Return the (x, y) coordinate for the center point of the cell that contains the specified text.  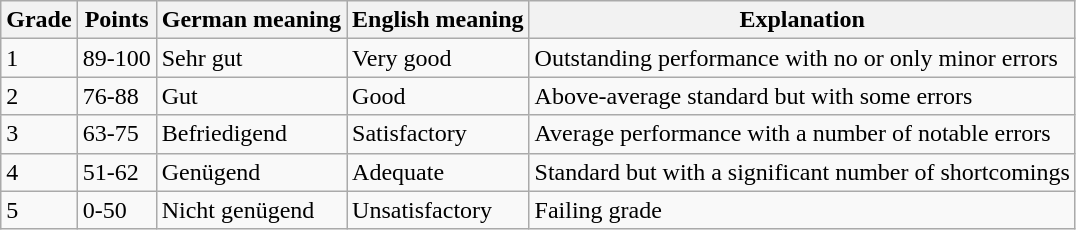
Satisfactory (438, 134)
4 (39, 172)
63-75 (116, 134)
2 (39, 96)
Failing grade (802, 210)
89-100 (116, 58)
Average performance with a number of notable errors (802, 134)
Standard but with a significant number of shortcomings (802, 172)
51-62 (116, 172)
Sehr gut (251, 58)
Explanation (802, 20)
5 (39, 210)
0-50 (116, 210)
Grade (39, 20)
3 (39, 134)
English meaning (438, 20)
Gut (251, 96)
Adequate (438, 172)
Befriedigend (251, 134)
Very good (438, 58)
Genügend (251, 172)
Above-average standard but with some errors (802, 96)
Nicht genügend (251, 210)
1 (39, 58)
Points (116, 20)
Outstanding performance with no or only minor errors (802, 58)
Unsatisfactory (438, 210)
Good (438, 96)
German meaning (251, 20)
76-88 (116, 96)
